Extract the [X, Y] coordinate from the center of the cell holding the provided text.  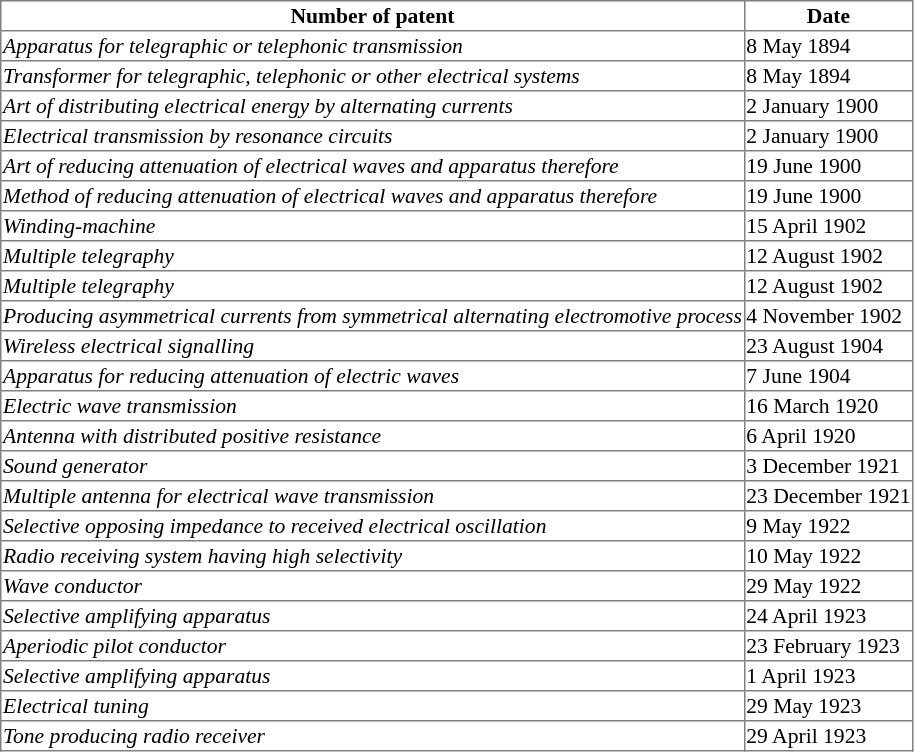
Art of reducing attenuation of electrical waves and apparatus therefore [372, 166]
29 May 1922 [828, 586]
9 May 1922 [828, 526]
Wave conductor [372, 586]
15 April 1902 [828, 226]
Art of distributing electrical energy by alternating currents [372, 106]
Producing asymmetrical currents from symmetrical alternating electromotive process [372, 316]
Tone producing radio receiver [372, 736]
Electrical tuning [372, 706]
Method of reducing attenuation of electrical waves and apparatus therefore [372, 196]
29 April 1923 [828, 736]
Aperiodic pilot conductor [372, 646]
Radio receiving system having high selectivity [372, 556]
1 April 1923 [828, 676]
Multiple antenna for electrical wave transmission [372, 496]
6 April 1920 [828, 436]
Apparatus for reducing attenuation of electric waves [372, 376]
Antenna with distributed positive resistance [372, 436]
Transformer for telegraphic, telephonic or other electrical systems [372, 76]
Number of patent [372, 16]
Date [828, 16]
Selective opposing impedance to received electrical oscillation [372, 526]
24 April 1923 [828, 616]
7 June 1904 [828, 376]
Electric wave transmission [372, 406]
29 May 1923 [828, 706]
23 August 1904 [828, 346]
3 December 1921 [828, 466]
23 February 1923 [828, 646]
16 March 1920 [828, 406]
Electrical transmission by resonance circuits [372, 136]
4 November 1902 [828, 316]
23 December 1921 [828, 496]
Wireless electrical signalling [372, 346]
Winding-machine [372, 226]
Apparatus for telegraphic or telephonic transmission [372, 46]
10 May 1922 [828, 556]
Sound generator [372, 466]
